Pinpoint the cell where the given text exists, returning its [x, y] midpoint coordinate. 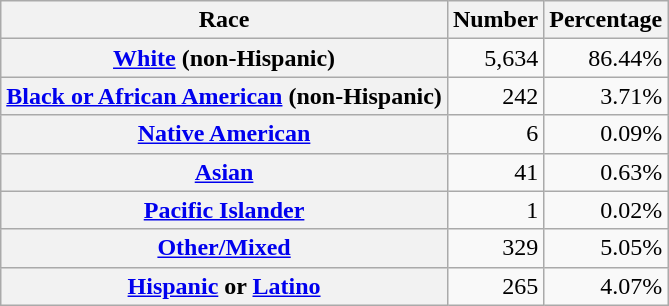
Percentage [606, 20]
265 [495, 286]
41 [495, 172]
0.09% [606, 134]
White (non-Hispanic) [224, 58]
Race [224, 20]
Hispanic or Latino [224, 286]
6 [495, 134]
5,634 [495, 58]
329 [495, 248]
1 [495, 210]
5.05% [606, 248]
Number [495, 20]
0.02% [606, 210]
Native American [224, 134]
242 [495, 96]
Black or African American (non-Hispanic) [224, 96]
Pacific Islander [224, 210]
Other/Mixed [224, 248]
3.71% [606, 96]
86.44% [606, 58]
Asian [224, 172]
0.63% [606, 172]
4.07% [606, 286]
